Return (X, Y) of the center of cell containing provided text 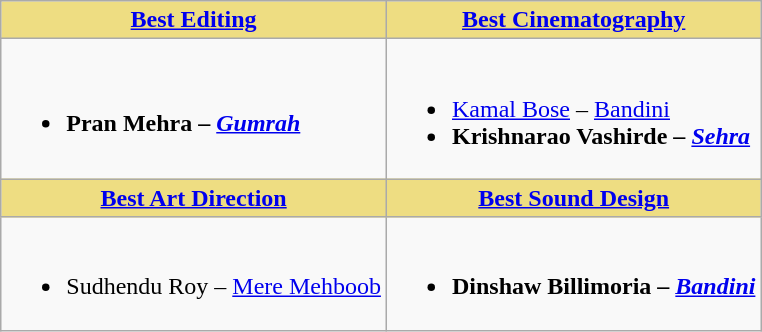
Kamal Bose – Bandini Krishnarao Vashirde – Sehra (573, 109)
Best Art Direction (194, 198)
Sudhendu Roy – Mere Mehboob (194, 274)
Pran Mehra – Gumrah (194, 109)
Best Editing (194, 20)
Dinshaw Billimoria – Bandini (573, 274)
Best Sound Design (573, 198)
Best Cinematography (573, 20)
